For the text-containing cell, return its midpoint in [X, Y] coordinate format. 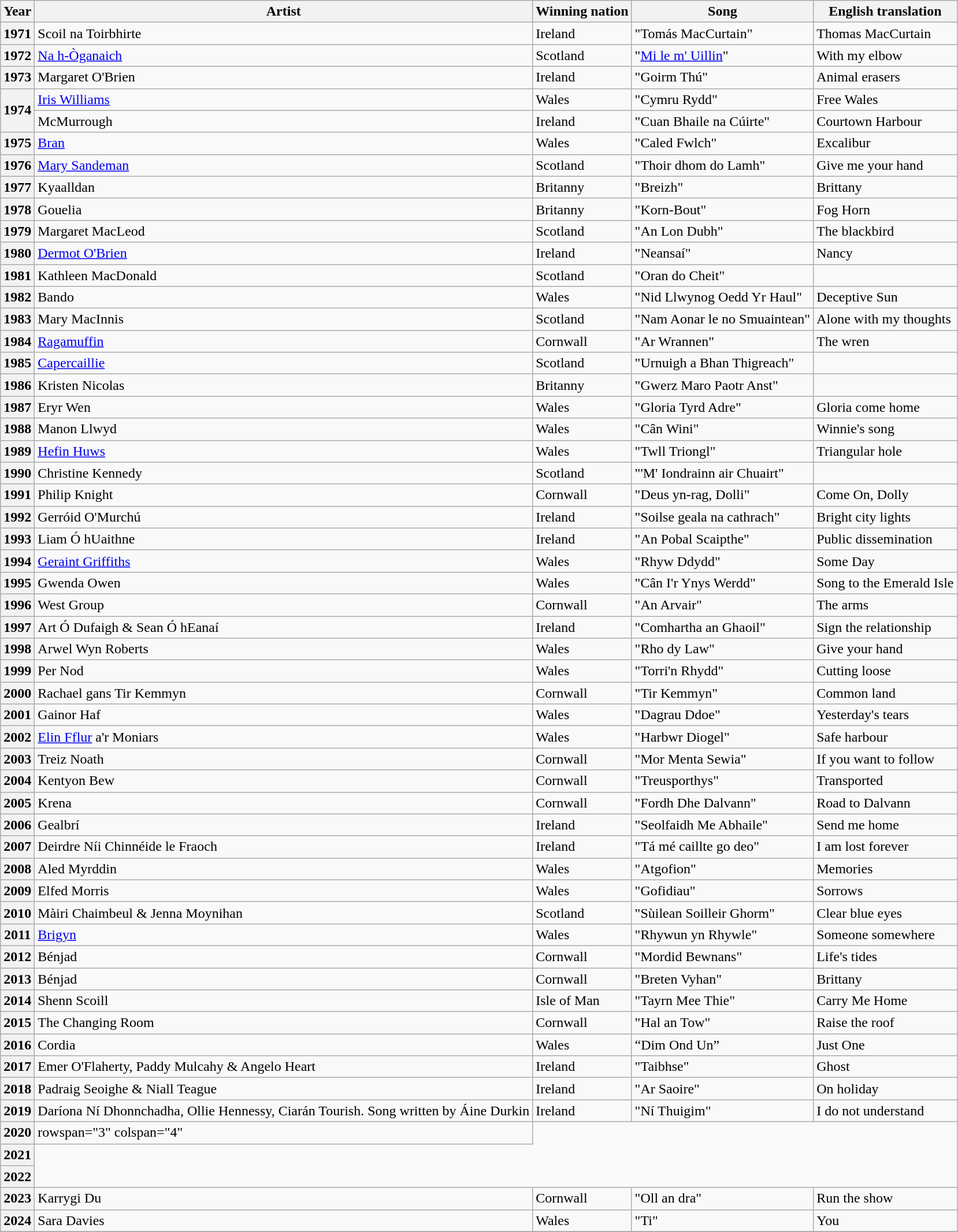
1979 [17, 231]
2014 [17, 1001]
Give me your hand [885, 165]
Send me home [885, 825]
"Ní Thuigim" [722, 1111]
On holiday [885, 1089]
Rachael gans Tir Kemmyn [284, 693]
Na h-Òganaich [284, 55]
"Urnuigh a Bhan Thigreach" [722, 363]
Sign the relationship [885, 627]
2006 [17, 825]
"Ti" [722, 1220]
"Korn-Bout" [722, 209]
"Thoir dhom do Lamh" [722, 165]
2011 [17, 935]
Song [722, 12]
Elin Fflur a'r Moniars [284, 737]
"Harbwr Diogel" [722, 737]
2016 [17, 1045]
"Caled Fwlch" [722, 143]
1998 [17, 649]
"'M' Iondrainn air Chuairt" [722, 473]
1994 [17, 561]
1991 [17, 495]
Some Day [885, 561]
1993 [17, 539]
The Changing Room [284, 1023]
Courtown Harbour [885, 121]
I am lost forever [885, 847]
"Hal an Tow" [722, 1023]
Yesterday's tears [885, 715]
Art Ó Dufaigh & Sean Ó hEanaí [284, 627]
Sara Davies [284, 1220]
"Rhywun yn Rhywle" [722, 935]
Kristen Nicolas [284, 385]
Elfed Morris [284, 891]
"Cuan Bhaile na Cúirte" [722, 121]
2008 [17, 869]
"Mordid Bewnans" [722, 956]
"Oll an dra" [722, 1198]
"Goirm Thú" [722, 77]
"Twll Triongl" [722, 451]
"Rhyw Ddydd" [722, 561]
Winning nation [582, 12]
Song to the Emerald Isle [885, 583]
Dermot O'Brien [284, 253]
Margaret MacLeod [284, 231]
Year [17, 12]
Manon Llwyd [284, 429]
Daríona Ní Dhonnchadha, Ollie Hennessy, Ciarán Tourish. Song written by Áine Durkin [284, 1111]
"Dagrau Ddoe" [722, 715]
Just One [885, 1045]
Arwel Wyn Roberts [284, 649]
2018 [17, 1089]
"Gloria Tyrd Adre" [722, 407]
"Ar Wrannen" [722, 341]
"Cân I'r Ynys Werdd" [722, 583]
2012 [17, 956]
Gainor Haf [284, 715]
"Tá mé caillte go deo" [722, 847]
Karrygi Du [284, 1198]
Aled Myrddin [284, 869]
Kathleen MacDonald [284, 276]
The blackbird [885, 231]
2009 [17, 891]
Triangular hole [885, 451]
2017 [17, 1067]
1987 [17, 407]
Gealbrí [284, 825]
"Tir Kemmyn" [722, 693]
2021 [17, 1155]
1981 [17, 276]
Nancy [885, 253]
Geraint Griffiths [284, 561]
"Breten Vyhan" [722, 979]
Clear blue eyes [885, 913]
2020 [17, 1133]
2010 [17, 913]
"Fordh Dhe Dalvann" [722, 803]
1972 [17, 55]
Capercaillie [284, 363]
1974 [17, 110]
"Nid Llwynog Oedd Yr Haul" [722, 297]
Safe harbour [885, 737]
Public dissemination [885, 539]
2019 [17, 1111]
1973 [17, 77]
1971 [17, 34]
1984 [17, 341]
Transported [885, 781]
"Gofidiau" [722, 891]
Someone somewhere [885, 935]
Life's tides [885, 956]
Artist [284, 12]
Kyaalldan [284, 187]
Christine Kennedy [284, 473]
Bright city lights [885, 517]
1989 [17, 451]
2005 [17, 803]
Eryr Wen [284, 407]
Sorrows [885, 891]
2015 [17, 1023]
"An Lon Dubh" [722, 231]
Alone with my thoughts [885, 319]
Bran [284, 143]
Cutting loose [885, 671]
Free Wales [885, 99]
1976 [17, 165]
1990 [17, 473]
Gloria come home [885, 407]
2023 [17, 1198]
1982 [17, 297]
"Tayrn Mee Thie" [722, 1001]
1999 [17, 671]
Gwenda Owen [284, 583]
"An Arvair" [722, 605]
Iris Williams [284, 99]
"Atgofion" [722, 869]
1980 [17, 253]
West Group [284, 605]
Road to Dalvann [885, 803]
Hefin Huws [284, 451]
2007 [17, 847]
Mary Sandeman [284, 165]
1992 [17, 517]
"Cân Wini" [722, 429]
1995 [17, 583]
2003 [17, 759]
2000 [17, 693]
2013 [17, 979]
1985 [17, 363]
You [885, 1220]
"Cymru Rydd" [722, 99]
"Deus yn-rag, Dolli" [722, 495]
Deirdre Níi Chinnéide le Fraoch [284, 847]
“Dim Ond Un” [722, 1045]
Padraig Seoighe & Niall Teague [284, 1089]
1986 [17, 385]
Scoil na Toirbhirte [284, 34]
Treiz Noath [284, 759]
"Torri'n Rhydd" [722, 671]
If you want to follow [885, 759]
1975 [17, 143]
Thomas MacCurtain [885, 34]
"Breizh" [722, 187]
The wren [885, 341]
Cordia [284, 1045]
Winnie's song [885, 429]
2004 [17, 781]
1997 [17, 627]
Màiri Chaimbeul & Jenna Moynihan [284, 913]
"Sùilean Soilleir Ghorm" [722, 913]
"Comhartha an Ghaoil" [722, 627]
2022 [17, 1177]
rowspan="3" colspan="4" [284, 1133]
Gerróid O'Murchú [284, 517]
"Tomás MacCurtain" [722, 34]
"Mi le m' Uillin" [722, 55]
2001 [17, 715]
Deceptive Sun [885, 297]
Common land [885, 693]
With my elbow [885, 55]
Animal erasers [885, 77]
2002 [17, 737]
"Neansaí" [722, 253]
"Ar Saoire" [722, 1089]
"Oran do Cheit" [722, 276]
Kentyon Bew [284, 781]
"An Pobal Scaipthe" [722, 539]
Liam Ó hUaithne [284, 539]
Emer O'Flaherty, Paddy Mulcahy & Angelo Heart [284, 1067]
"Seolfaidh Me Abhaile" [722, 825]
Run the show [885, 1198]
"Soilse geala na cathrach" [722, 517]
Per Nod [284, 671]
I do not understand [885, 1111]
Carry Me Home [885, 1001]
1978 [17, 209]
McMurrough [284, 121]
The arms [885, 605]
Give your hand [885, 649]
Krena [284, 803]
"Taibhse" [722, 1067]
Excalibur [885, 143]
Bando [284, 297]
"Rho dy Law" [722, 649]
Isle of Man [582, 1001]
Come On, Dolly [885, 495]
"Nam Aonar le no Smuaintean" [722, 319]
Shenn Scoill [284, 1001]
English translation [885, 12]
Fog Horn [885, 209]
Raise the roof [885, 1023]
Brigyn [284, 935]
Ragamuffin [284, 341]
Margaret O'Brien [284, 77]
"Gwerz Maro Paotr Anst" [722, 385]
1996 [17, 605]
Memories [885, 869]
1977 [17, 187]
Philip Knight [284, 495]
2024 [17, 1220]
1988 [17, 429]
Ghost [885, 1067]
1983 [17, 319]
Gouelia [284, 209]
Mary MacInnis [284, 319]
"Mor Menta Sewia" [722, 759]
"Treusporthys" [722, 781]
